Extract the [X, Y] coordinate from the center of the cell holding the provided text.  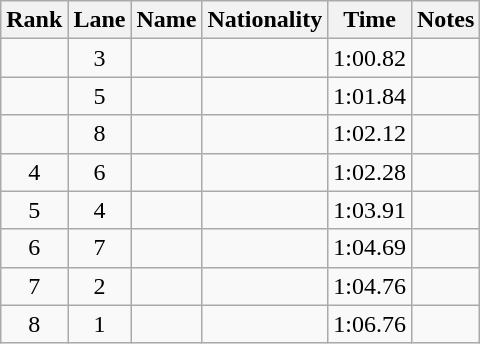
1:03.91 [370, 210]
Time [370, 20]
1 [100, 324]
1:04.69 [370, 248]
1:02.28 [370, 172]
Notes [445, 20]
Rank [34, 20]
2 [100, 286]
Nationality [265, 20]
1:00.82 [370, 58]
1:04.76 [370, 286]
Name [166, 20]
1:02.12 [370, 134]
3 [100, 58]
1:06.76 [370, 324]
Lane [100, 20]
1:01.84 [370, 96]
